Pinpoint the cell where the given text exists, returning its (X, Y) midpoint coordinate. 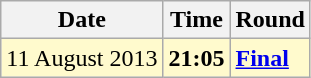
21:05 (196, 58)
Time (196, 20)
11 August 2013 (82, 58)
Final (270, 58)
Round (270, 20)
Date (82, 20)
